Scan for the cell matching the given text and deliver its (x, y) coordinate at center. 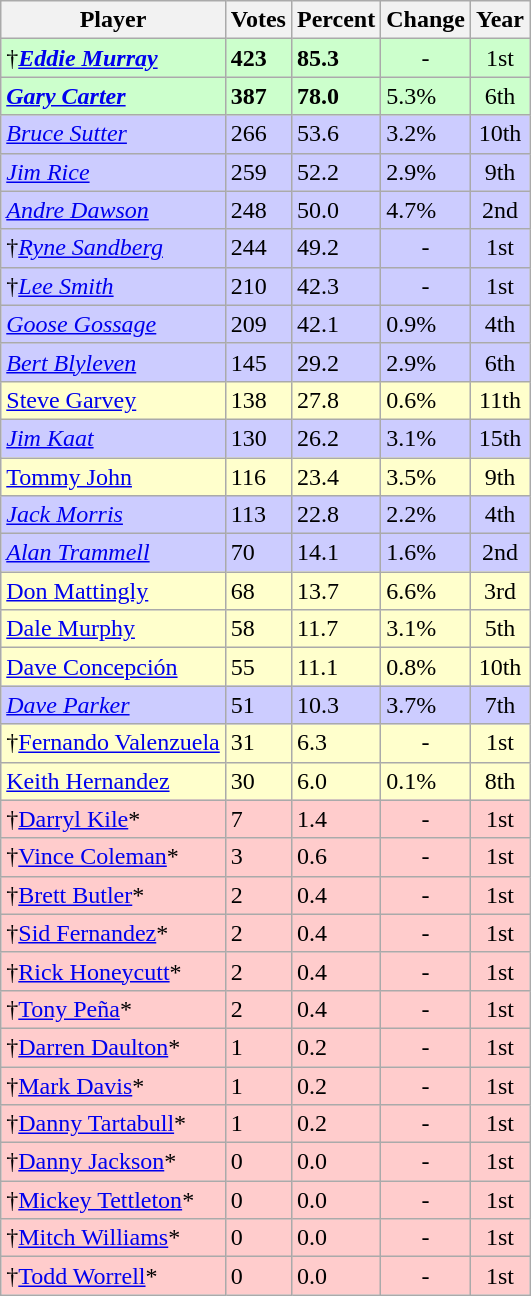
†Mitch Williams* (114, 1238)
Gary Carter (114, 96)
58 (258, 629)
†Rick Honeycutt* (114, 971)
†Lee Smith (114, 286)
10.3 (336, 705)
1.4 (336, 819)
†Fernando Valenzuela (114, 743)
27.8 (336, 400)
15th (500, 438)
Don Mattingly (114, 591)
55 (258, 667)
259 (258, 172)
78.0 (336, 96)
2.2% (426, 515)
0.6% (426, 400)
31 (258, 743)
138 (258, 400)
113 (258, 515)
†Tony Peña* (114, 1009)
70 (258, 553)
†Eddie Murray (114, 58)
Tommy John (114, 477)
51 (258, 705)
50.0 (336, 210)
6.6% (426, 591)
†Todd Worrell* (114, 1276)
6.0 (336, 781)
Player (114, 20)
Alan Trammell (114, 553)
Jim Kaat (114, 438)
244 (258, 248)
Dale Murphy (114, 629)
248 (258, 210)
14.1 (336, 553)
5th (500, 629)
Dave Concepción (114, 667)
3.7% (426, 705)
42.1 (336, 324)
0.9% (426, 324)
†Mickey Tettleton* (114, 1200)
†Darren Daulton* (114, 1047)
68 (258, 591)
Jack Morris (114, 515)
3.5% (426, 477)
29.2 (336, 362)
5.3% (426, 96)
†Danny Tartabull* (114, 1124)
†Danny Jackson* (114, 1162)
Goose Gossage (114, 324)
209 (258, 324)
7th (500, 705)
7 (258, 819)
3.2% (426, 134)
210 (258, 286)
Year (500, 20)
4.7% (426, 210)
116 (258, 477)
53.6 (336, 134)
11.1 (336, 667)
†Darryl Kile* (114, 819)
13.7 (336, 591)
266 (258, 134)
3 (258, 857)
0.8% (426, 667)
23.4 (336, 477)
145 (258, 362)
Keith Hernandez (114, 781)
11.7 (336, 629)
†Mark Davis* (114, 1085)
85.3 (336, 58)
26.2 (336, 438)
†Brett Butler* (114, 895)
†Vince Coleman* (114, 857)
49.2 (336, 248)
Andre Dawson (114, 210)
Bert Blyleven (114, 362)
†Sid Fernandez* (114, 933)
Dave Parker (114, 705)
0.1% (426, 781)
0.6 (336, 857)
Jim Rice (114, 172)
Change (426, 20)
Percent (336, 20)
8th (500, 781)
Steve Garvey (114, 400)
1.6% (426, 553)
†Ryne Sandberg (114, 248)
387 (258, 96)
22.8 (336, 515)
11th (500, 400)
42.3 (336, 286)
6.3 (336, 743)
30 (258, 781)
52.2 (336, 172)
Bruce Sutter (114, 134)
423 (258, 58)
3rd (500, 591)
130 (258, 438)
Votes (258, 20)
